From the cell containing the given text, extract its center point as [x, y] coordinate. 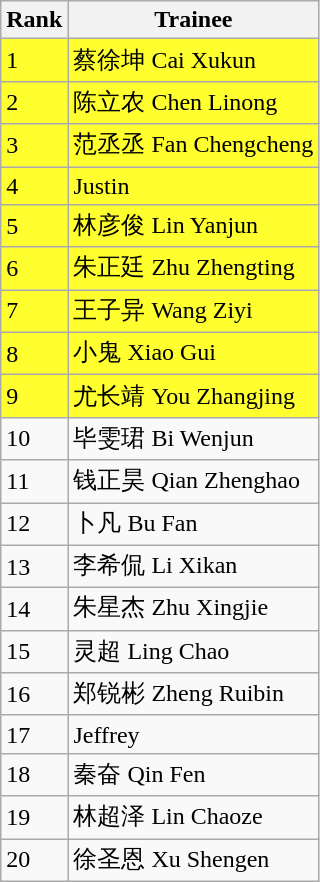
钱正昊 Qian Zhenghao [194, 482]
1 [34, 60]
9 [34, 396]
18 [34, 774]
范丞丞 Fan Chengcheng [194, 146]
3 [34, 146]
郑锐彬 Zheng Ruibin [194, 694]
7 [34, 312]
秦奋 Qin Fen [194, 774]
李希侃 Li Xikan [194, 566]
8 [34, 354]
Rank [34, 20]
林彦俊 Lin Yanjun [194, 226]
15 [34, 652]
尤长靖 You Zhangjing [194, 396]
12 [34, 524]
Trainee [194, 20]
林超泽 Lin Chaoze [194, 818]
17 [34, 734]
徐圣恩 Xu Shengen [194, 860]
卜凡 Bu Fan [194, 524]
蔡徐坤 Cai Xukun [194, 60]
朱星杰 Zhu Xingjie [194, 610]
小鬼 Xiao Gui [194, 354]
朱正廷 Zhu Zhengting [194, 268]
王子异 Wang Ziyi [194, 312]
陈立农 Chen Linong [194, 102]
6 [34, 268]
4 [34, 185]
毕雯珺 Bi Wenjun [194, 438]
16 [34, 694]
2 [34, 102]
11 [34, 482]
5 [34, 226]
20 [34, 860]
Justin [194, 185]
Jeffrey [194, 734]
13 [34, 566]
19 [34, 818]
灵超 Ling Chao [194, 652]
14 [34, 610]
10 [34, 438]
